Find where the given text appears and provide that cell's center as [x, y] coordinate. 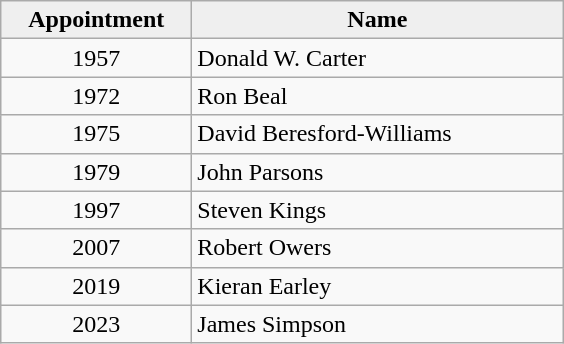
1957 [96, 58]
Robert Owers [378, 248]
David Beresford-Williams [378, 134]
Ron Beal [378, 96]
Steven Kings [378, 210]
Name [378, 20]
1997 [96, 210]
Appointment [96, 20]
Donald W. Carter [378, 58]
James Simpson [378, 324]
John Parsons [378, 172]
1972 [96, 96]
1975 [96, 134]
1979 [96, 172]
2023 [96, 324]
2019 [96, 286]
Kieran Earley [378, 286]
2007 [96, 248]
